Locate the cell with the specified text and output its (x, y) center coordinate. 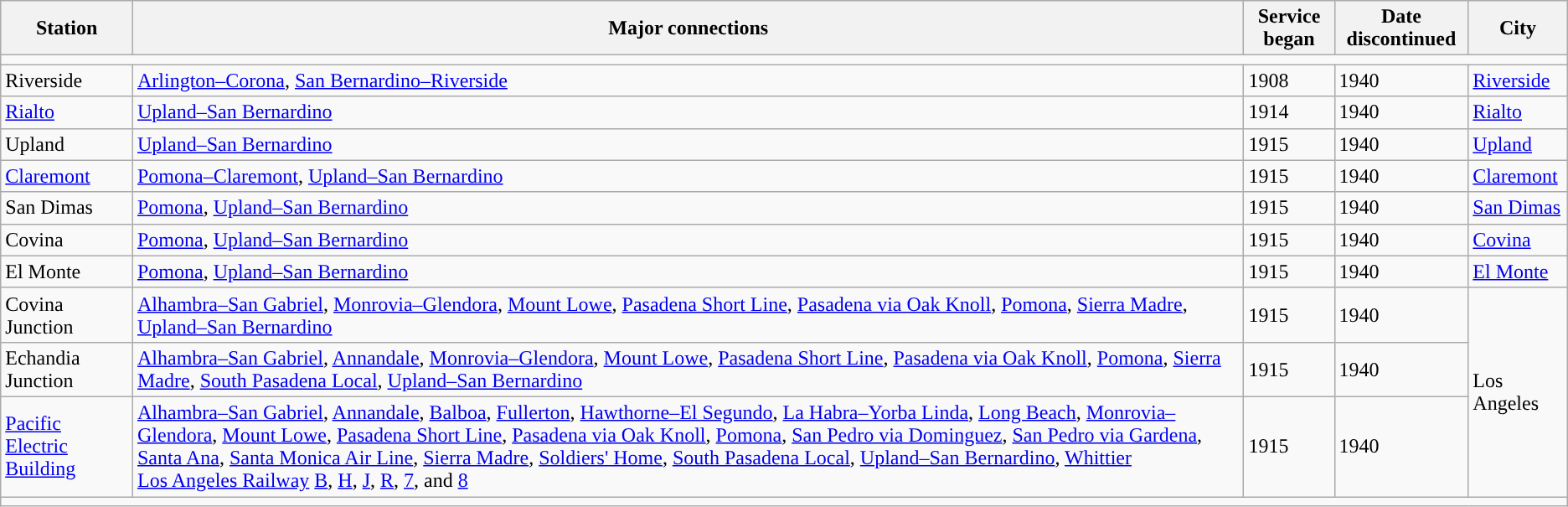
1914 (1289, 112)
Pacific Electric Building (67, 446)
City (1518, 28)
Covina Junction (67, 315)
Los Angeles (1518, 392)
Arlington–Corona, San Bernardino–Riverside (688, 80)
Station (67, 28)
Pomona–Claremont, Upland–San Bernardino (688, 176)
Alhambra–San Gabriel, Monrovia–Glendora, Mount Lowe, Pasadena Short Line, Pasadena via Oak Knoll, Pomona, Sierra Madre, Upland–San Bernardino (688, 315)
Echandia Junction (67, 369)
Major connections (688, 28)
Date discontinued (1401, 28)
Service began (1289, 28)
1908 (1289, 80)
